Locate the cell with the specified text and output its [X, Y] center coordinate. 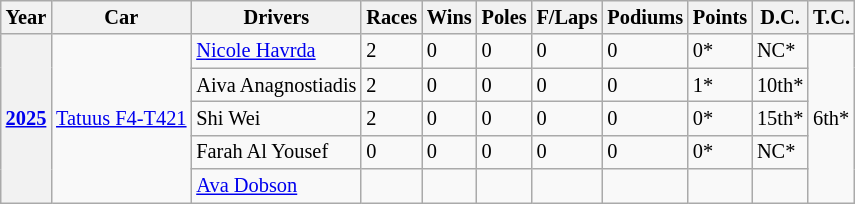
D.C. [780, 17]
Drivers [276, 17]
Wins [450, 17]
Tatuus F4-T421 [121, 118]
Ava Dobson [276, 186]
T.C. [832, 17]
Farah Al Yousef [276, 152]
6th* [832, 118]
10th* [780, 85]
2025 [26, 118]
F/Laps [568, 17]
Car [121, 17]
Points [720, 17]
Year [26, 17]
Nicole Havrda [276, 51]
Poles [504, 17]
Aiva Anagnostiadis [276, 85]
Podiums [645, 17]
1* [720, 85]
15th* [780, 118]
Races [392, 17]
Shi Wei [276, 118]
